Detect which cell encompasses the target text, then output its (X, Y) center coordinate. 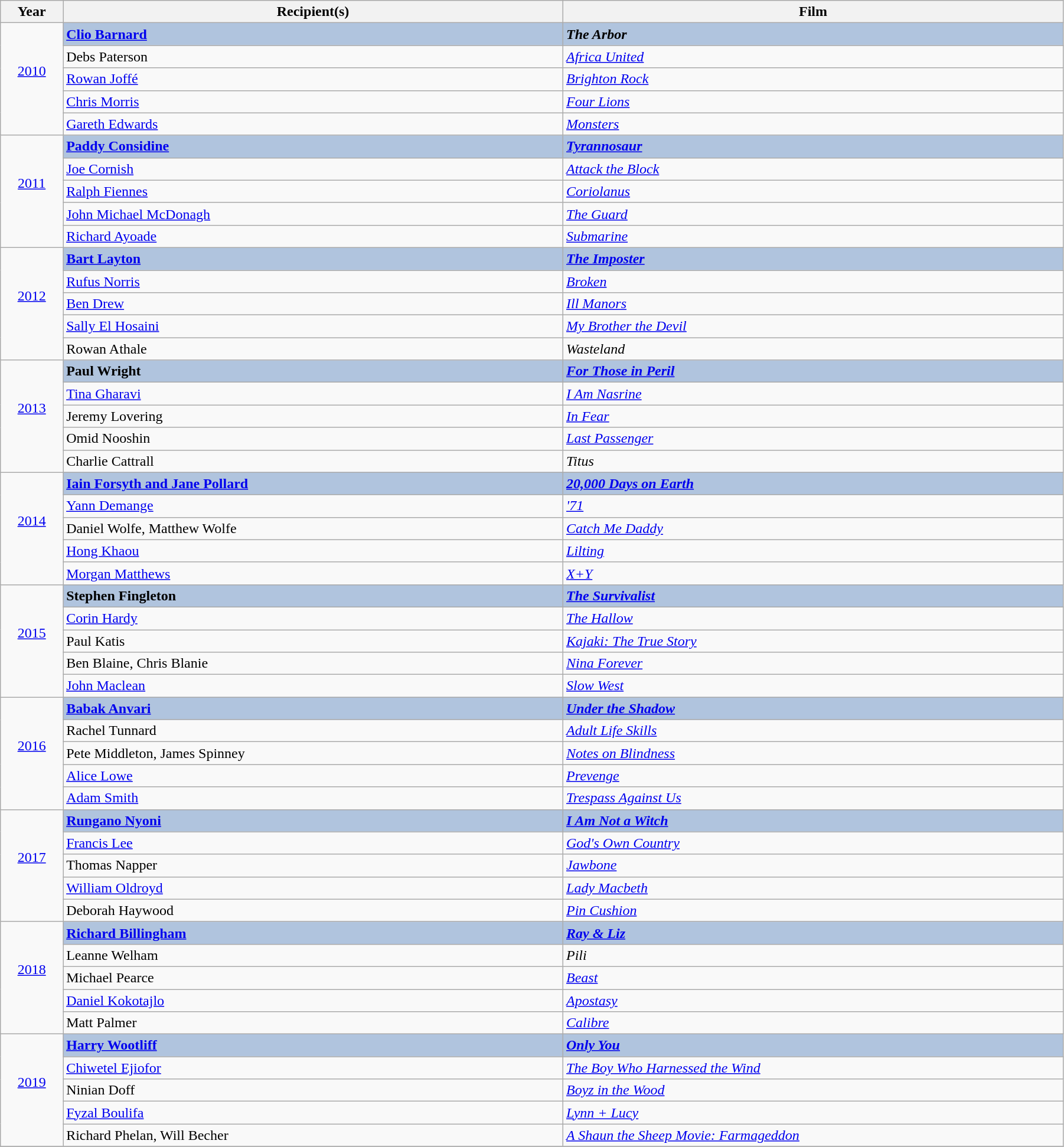
Prevenge (814, 776)
Last Passenger (814, 439)
2012 (32, 303)
Rachel Tunnard (313, 731)
2018 (32, 978)
My Brother the Devil (814, 326)
2015 (32, 641)
X+Y (814, 573)
Attack the Block (814, 169)
In Fear (814, 416)
Pete Middleton, James Spinney (313, 753)
Daniel Wolfe, Matthew Wolfe (313, 528)
Iain Forsyth and Jane Pollard (313, 483)
2011 (32, 191)
Clio Barnard (313, 34)
Ben Blaine, Chris Blanie (313, 664)
The Imposter (814, 259)
Africa United (814, 57)
Boyz in the Wood (814, 1090)
Richard Ayoade (313, 236)
Paddy Considine (313, 146)
Omid Nooshin (313, 439)
Recipient(s) (313, 12)
Gareth Edwards (313, 124)
Matt Palmer (313, 1023)
Francis Lee (313, 843)
Ralph Fiennes (313, 191)
Richard Billingham (313, 933)
Ill Manors (814, 304)
Thomas Napper (313, 865)
2017 (32, 865)
Adam Smith (313, 798)
Fyzal Boulifa (313, 1113)
Ninian Doff (313, 1090)
Under the Shadow (814, 708)
Sally El Hosaini (313, 326)
Leanne Welham (313, 955)
Harry Wootliff (313, 1045)
Kajaki: The True Story (814, 641)
Debs Paterson (313, 57)
Broken (814, 282)
Jeremy Lovering (313, 416)
Richard Phelan, Will Becher (313, 1135)
Chiwetel Ejiofor (313, 1068)
Joe Cornish (313, 169)
Submarine (814, 236)
Rowan Joffé (313, 79)
Notes on Blindness (814, 753)
Deborah Haywood (313, 910)
Pili (814, 955)
Titus (814, 461)
Morgan Matthews (313, 573)
Lynn + Lucy (814, 1113)
Lady Macbeth (814, 888)
Tyrannosaur (814, 146)
Daniel Kokotajlo (313, 1001)
The Hallow (814, 618)
Monsters (814, 124)
20,000 Days on Earth (814, 483)
Calibre (814, 1023)
The Survivalist (814, 596)
Trespass Against Us (814, 798)
Stephen Fingleton (313, 596)
2014 (32, 528)
2019 (32, 1090)
Lilting (814, 551)
Michael Pearce (313, 978)
I Am Not a Witch (814, 821)
Coriolanus (814, 191)
Brighton Rock (814, 79)
Tina Gharavi (313, 394)
Yann Demange (313, 506)
Four Lions (814, 102)
Ben Drew (313, 304)
Nina Forever (814, 664)
William Oldroyd (313, 888)
Apostasy (814, 1001)
God's Own Country (814, 843)
Adult Life Skills (814, 731)
Wasteland (814, 349)
Pin Cushion (814, 910)
Rowan Athale (313, 349)
The Guard (814, 214)
Bart Layton (313, 259)
2016 (32, 753)
Jawbone (814, 865)
A Shaun the Sheep Movie: Farmageddon (814, 1135)
For Those in Peril (814, 371)
John Michael McDonagh (313, 214)
Paul Katis (313, 641)
Rungano Nyoni (313, 821)
Charlie Cattrall (313, 461)
Catch Me Daddy (814, 528)
Hong Khaou (313, 551)
2013 (32, 416)
2010 (32, 79)
Year (32, 12)
Corin Hardy (313, 618)
Slow West (814, 686)
Alice Lowe (313, 776)
Film (814, 12)
Beast (814, 978)
'71 (814, 506)
The Arbor (814, 34)
I Am Nasrine (814, 394)
Rufus Norris (313, 282)
Paul Wright (313, 371)
The Boy Who Harnessed the Wind (814, 1068)
Ray & Liz (814, 933)
Babak Anvari (313, 708)
John Maclean (313, 686)
Chris Morris (313, 102)
Only You (814, 1045)
